Output the (x, y) coordinate of the center of the cell containing the given text.  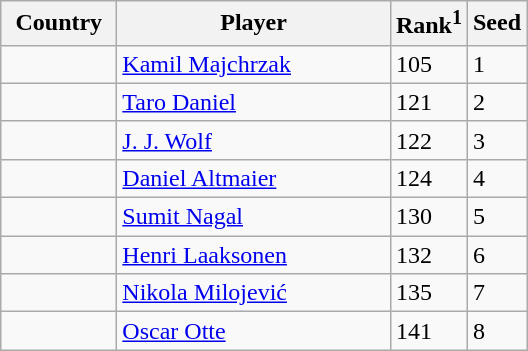
3 (496, 140)
7 (496, 293)
Country (59, 24)
Seed (496, 24)
105 (428, 64)
4 (496, 178)
8 (496, 331)
135 (428, 293)
Henri Laaksonen (254, 255)
J. J. Wolf (254, 140)
132 (428, 255)
Player (254, 24)
Kamil Majchrzak (254, 64)
Daniel Altmaier (254, 178)
6 (496, 255)
130 (428, 217)
5 (496, 217)
121 (428, 102)
Sumit Nagal (254, 217)
141 (428, 331)
Rank1 (428, 24)
1 (496, 64)
2 (496, 102)
Nikola Milojević (254, 293)
124 (428, 178)
Taro Daniel (254, 102)
Oscar Otte (254, 331)
122 (428, 140)
